Pinpoint the cell where the given text exists, returning its [X, Y] midpoint coordinate. 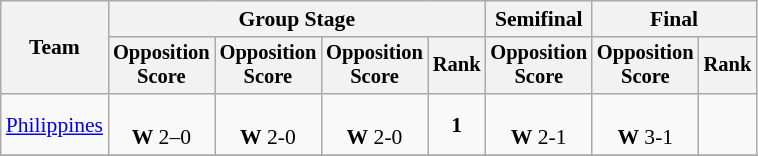
Final [674, 19]
1 [457, 124]
Philippines [54, 124]
W 3-1 [646, 124]
Team [54, 48]
Semifinal [538, 19]
Group Stage [296, 19]
W 2-1 [538, 124]
W 2–0 [162, 124]
